Search for the cell housing the specified text and yield its [X, Y] center coordinate. 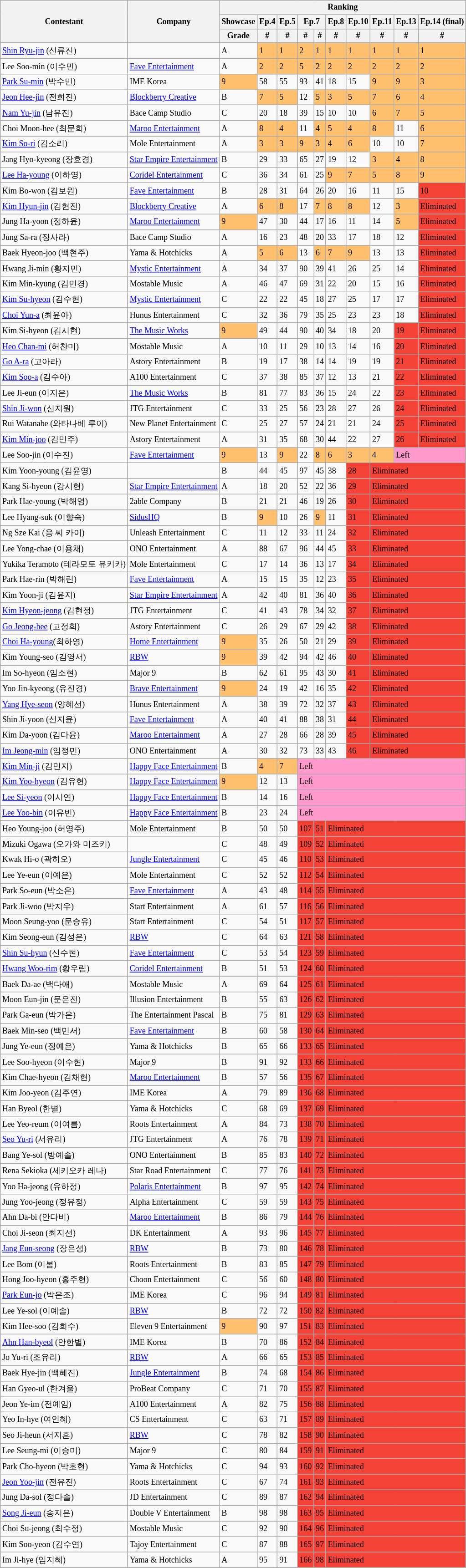
Showcase [239, 22]
Kim Min-kyung (김민경) [64, 284]
Shin Ji-yoon (신지윤) [64, 720]
Choi Moon-hee (최문희) [64, 128]
145 [306, 1233]
Yukika Teramoto (테라모토 유키카) [64, 564]
JD Entertainment [174, 1497]
Ahn Da-bi (안다비) [64, 1217]
Unleash Entertainment [174, 533]
Kim Su-hyeon (김수현) [64, 300]
Kim Yoon-ji (김윤지) [64, 595]
Jung Yoo-jeong (정유정) [64, 1202]
Lee Yoo-bin (이유빈) [64, 813]
Lee Hyang-suk (이향숙) [64, 517]
Baek Min-seo (백민서) [64, 1031]
Company [174, 22]
Star Road Entertainment [174, 1171]
144 [306, 1217]
Seo Ji-heun (서지흔) [64, 1436]
The Entertainment Pascal [174, 1015]
164 [306, 1529]
Kim Seong-eun (김성은) [64, 937]
Choon Entertainment [174, 1280]
136 [306, 1093]
Seo Yu-ri (서유리) [64, 1140]
Ep.14 (final) [442, 22]
Jeon Hee-jin (전희진) [64, 97]
Kim Si-hyeon (김시현) [64, 331]
147 [306, 1264]
125 [306, 984]
112 [306, 875]
Park Eun-jo (박은조) [64, 1295]
159 [306, 1451]
Lee Si-yeon (이시연) [64, 798]
Ng Sze Kai (응 씨 카이) [64, 533]
Contestant [64, 22]
Jang Hyo-kyeong (장효경) [64, 159]
Song Ji-eun (송지은) [64, 1513]
Lee Yeo-reum (이여름) [64, 1124]
Kim Yoon-young (김윤영) [64, 471]
Choi Yun-a (최윤아) [64, 315]
121 [306, 937]
124 [306, 968]
Choi Ha-young(최하영) [64, 642]
Lee Seung-mi (이승미) [64, 1451]
ProBeat Company [174, 1389]
Heo Chan-mi (허찬미) [64, 346]
SidusHQ [174, 517]
Kim Min-joo (김민주) [64, 440]
Kim Da-yoon (김다윤) [64, 735]
Moon Seung-yoo (문승유) [64, 922]
Rena Sekioka (세키오카 레나) [64, 1171]
153 [306, 1358]
Kang Si-hyeon (강시현) [64, 486]
157 [306, 1420]
Lee Ye-eun (이예은) [64, 875]
140 [306, 1155]
Baek Hyeon-joo (백현주) [64, 253]
DK Entertainment [174, 1233]
Kim Soo-a (김수아) [64, 377]
Kim Young-seo (김영서) [64, 657]
Im Ji-hye (임지혜) [64, 1560]
Lee Soo-min (이수민) [64, 66]
Go Jeong-hee (고정희) [64, 626]
Heo Young-joo (허영주) [64, 829]
Shin Ryu-jin (신류진) [64, 51]
Baek Da-ae (백다애) [64, 984]
Eleven 9 Entertainment [174, 1326]
Bang Ye-sol (방예솔) [64, 1155]
Choi Su-jeong (최수정) [64, 1529]
Park So-eun (박소은) [64, 891]
116 [306, 906]
Yoo Jin-kyeong (유진경) [64, 688]
Tajoy Entertainment [174, 1544]
155 [306, 1389]
Hwang Woo-rim (황우림) [64, 968]
Han Byeol (한별) [64, 1109]
Ranking [343, 7]
Lee Ye-sol (이예솔) [64, 1311]
Kim Chae-hyeon (김채현) [64, 1078]
Polaris Entertainment [174, 1186]
Hwang Ji-min (황지민) [64, 269]
150 [306, 1311]
CS Entertainment [174, 1420]
110 [306, 860]
142 [306, 1186]
Ep.4 [267, 22]
Park Su-min (박수민) [64, 82]
160 [306, 1466]
Jeon Ye-im (전예임) [64, 1404]
Han Gyeo-ul (한겨울) [64, 1389]
109 [306, 844]
137 [306, 1109]
Yang Hye-seon (양혜선) [64, 704]
Lee Soo-hyeon (이수현) [64, 1062]
Alpha Entertainment [174, 1202]
Im So-hyeon (임소현) [64, 673]
Kim Hyun-jin (김현진) [64, 206]
Ep.8 [336, 22]
Lee Bom (이봄) [64, 1264]
152 [306, 1342]
Ep.10 [358, 22]
166 [306, 1560]
Jung Da-sol (정다솔) [64, 1497]
Ep.7 [312, 22]
Jo Yu-ri (조유리) [64, 1358]
Go A-ra (고아라) [64, 362]
162 [306, 1497]
138 [306, 1124]
Grade [239, 36]
Illusion Entertainment [174, 1000]
2able Company [174, 502]
Mizuki Ogawa (오가와 미즈키) [64, 844]
Ahn Han-byeol (안한별) [64, 1342]
117 [306, 922]
Kim So-ri (김소리) [64, 144]
165 [306, 1544]
161 [306, 1482]
Lee Yong-chae (이용채) [64, 549]
141 [306, 1171]
151 [306, 1326]
New Planet Entertainment [174, 424]
Park Hae-young (박해영) [64, 502]
Jeon Yoo-jin (전유진) [64, 1482]
135 [306, 1078]
Kim Hyeon-jeong (김현정) [64, 611]
Park Hae-rin (박해린) [64, 580]
126 [306, 1000]
Ep.11 [382, 22]
Kwak Hi-o (곽히오) [64, 860]
Kim Soo-yeon (김수연) [64, 1544]
139 [306, 1140]
Kim Yoo-hyeon (김유현) [64, 782]
Double V Entertainment [174, 1513]
163 [306, 1513]
Park Ji-woo (박지우) [64, 906]
Kim Joo-yeon (김주연) [64, 1093]
Choi Ji-seon (최지선) [64, 1233]
Shin Su-hyun (신수현) [64, 953]
Moon Eun-jin (문은진) [64, 1000]
Lee Ha-young (이하영) [64, 175]
154 [306, 1373]
Kim Min-ji (김민지) [64, 766]
Hong Joo-hyeon (홍주현) [64, 1280]
123 [306, 953]
Rui Watanabe (와타나베 루이) [64, 424]
Kim Bo-won (김보원) [64, 191]
114 [306, 891]
149 [306, 1295]
146 [306, 1249]
Jung Ye-eun (정예은) [64, 1046]
Lee Soo-jin (이수진) [64, 455]
156 [306, 1404]
129 [306, 1015]
158 [306, 1436]
107 [306, 829]
Baek Hye-jin (백혜진) [64, 1373]
148 [306, 1280]
Shin Ji-won (신지원) [64, 408]
Brave Entertainment [174, 688]
Im Jeong-min (임정민) [64, 751]
Yoo Ha-jeong (유하정) [64, 1186]
Home Entertainment [174, 642]
143 [306, 1202]
Ep.13 [406, 22]
Park Ga-eun (박가은) [64, 1015]
Kim Hee-soo (김희수) [64, 1326]
Ep.5 [287, 22]
Park Cho-hyeon (박초현) [64, 1466]
Yeo In-hye (여인혜) [64, 1420]
Lee Ji-eun (이지은) [64, 393]
130 [306, 1031]
Jang Eun-seong (장은성) [64, 1249]
Jung Ha-yoon (정하윤) [64, 222]
Nam Yu-jin (남유진) [64, 113]
Jung Sa-ra (정사라) [64, 237]
